Identify which cell holds the provided text, then report its [X, Y] central coordinate. 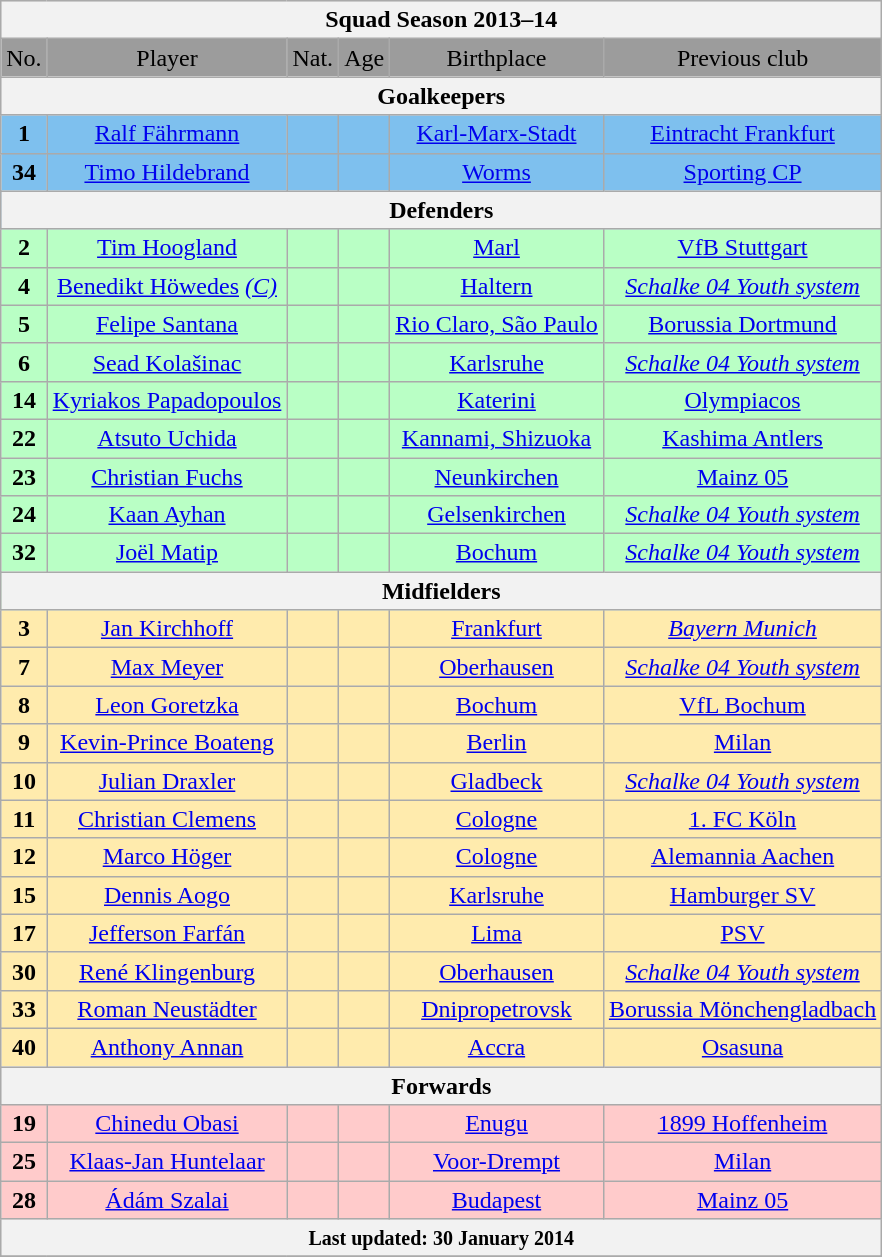
Birthplace [497, 58]
Tim Hoogland [167, 248]
25 [24, 1162]
5 [24, 324]
8 [24, 705]
Neunkirchen [497, 477]
3 [24, 629]
Dnipropetrovsk [497, 1009]
Worms [497, 172]
Anthony Annan [167, 1047]
Defenders [442, 210]
VfL Bochum [742, 705]
Kaan Ayhan [167, 515]
Chinedu Obasi [167, 1124]
24 [24, 515]
Age [364, 58]
9 [24, 743]
1. FC Köln [742, 819]
Felipe Santana [167, 324]
Sead Kolašinac [167, 362]
7 [24, 667]
4 [24, 286]
10 [24, 781]
PSV [742, 933]
17 [24, 933]
Sporting CP [742, 172]
Katerini [497, 400]
No. [24, 58]
Roman Neustädter [167, 1009]
Gladbeck [497, 781]
11 [24, 819]
Atsuto Uchida [167, 438]
René Klingenburg [167, 971]
40 [24, 1047]
VfB Stuttgart [742, 248]
Benedikt Höwedes (C) [167, 286]
34 [24, 172]
Osasuna [742, 1047]
6 [24, 362]
Haltern [497, 286]
30 [24, 971]
Dennis Aogo [167, 895]
2 [24, 248]
Frankfurt [497, 629]
Marco Höger [167, 857]
Midfielders [442, 591]
1 [24, 134]
Leon Goretzka [167, 705]
33 [24, 1009]
14 [24, 400]
Marl [497, 248]
1899 Hoffenheim [742, 1124]
Rio Claro, São Paulo [497, 324]
Ádám Szalai [167, 1200]
Hamburger SV [742, 895]
Julian Draxler [167, 781]
Alemannia Aachen [742, 857]
Klaas-Jan Huntelaar [167, 1162]
Accra [497, 1047]
Olympiacos [742, 400]
12 [24, 857]
Jefferson Farfán [167, 933]
Max Meyer [167, 667]
Christian Clemens [167, 819]
32 [24, 553]
Player [167, 58]
Budapest [497, 1200]
Christian Fuchs [167, 477]
Lima [497, 933]
Enugu [497, 1124]
Timo Hildebrand [167, 172]
15 [24, 895]
Borussia Dortmund [742, 324]
Berlin [497, 743]
Nat. [313, 58]
28 [24, 1200]
Karl-Marx-Stadt [497, 134]
Kashima Antlers [742, 438]
Voor-Drempt [497, 1162]
Goalkeepers [442, 96]
22 [24, 438]
Ralf Fährmann [167, 134]
Bayern Munich [742, 629]
Last updated: 30 January 2014 [442, 1238]
Jan Kirchhoff [167, 629]
Kevin-Prince Boateng [167, 743]
Eintracht Frankfurt [742, 134]
Borussia Mönchengladbach [742, 1009]
Kyriakos Papadopoulos [167, 400]
Kannami, Shizuoka [497, 438]
Previous club [742, 58]
19 [24, 1124]
23 [24, 477]
Squad Season 2013–14 [442, 20]
Gelsenkirchen [497, 515]
Forwards [442, 1085]
Joël Matip [167, 553]
